Provide the (X, Y) coordinate of the cell's center where the given text is located.  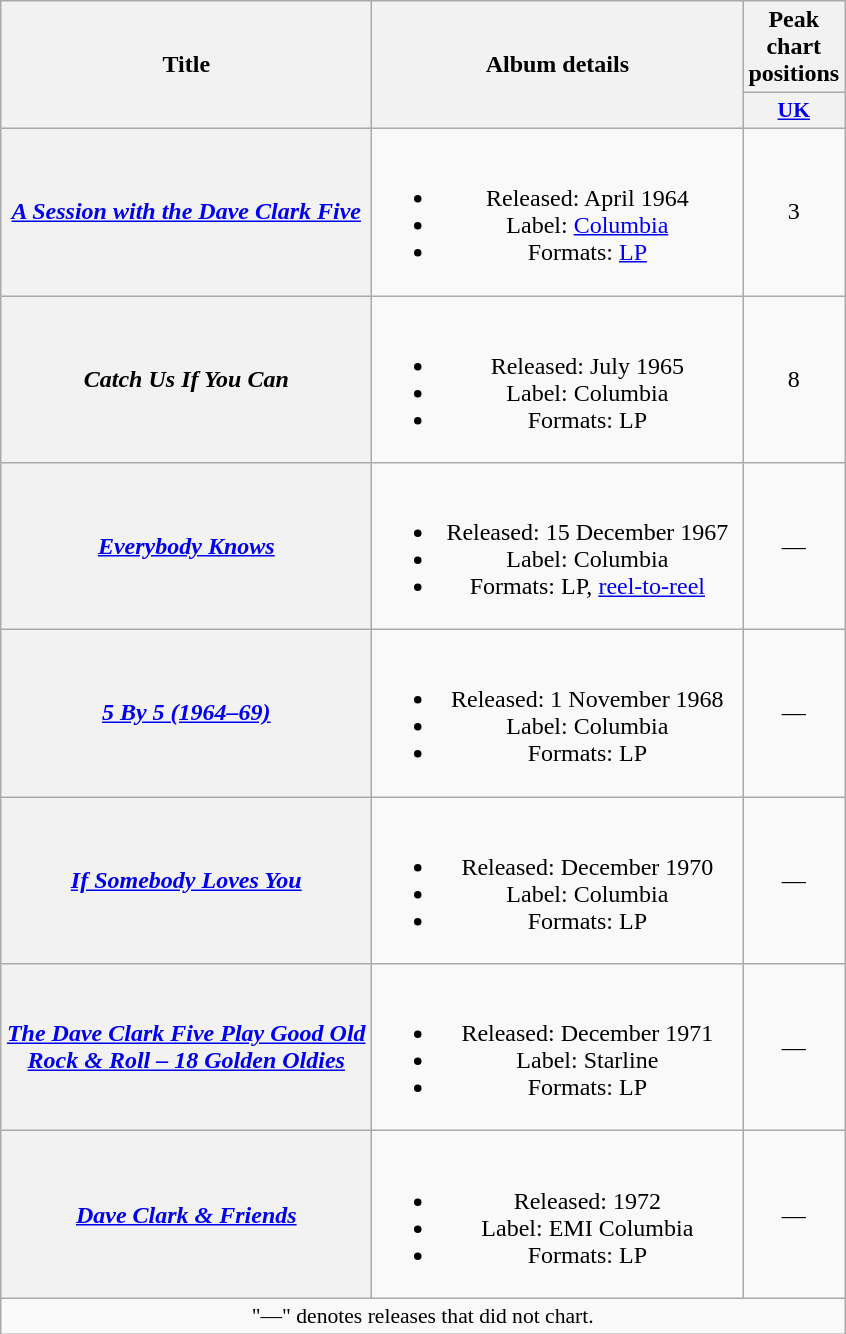
Peak chart positions (794, 47)
8 (794, 380)
Catch Us If You Can (186, 380)
If Somebody Loves You (186, 880)
UK (794, 111)
Title (186, 65)
The Dave Clark Five Play Good Old Rock & Roll – 18 Golden Oldies (186, 1048)
Released: 15 December 1967Label: ColumbiaFormats: LP, reel-to-reel (558, 546)
Album details (558, 65)
Released: April 1964Label: ColumbiaFormats: LP (558, 212)
Released: December 1971Label: StarlineFormats: LP (558, 1048)
A Session with the Dave Clark Five (186, 212)
Everybody Knows (186, 546)
Released: 1 November 1968Label: ColumbiaFormats: LP (558, 714)
Dave Clark & Friends (186, 1214)
Released: December 1970Label: ColumbiaFormats: LP (558, 880)
Released: 1972Label: EMI ColumbiaFormats: LP (558, 1214)
"—" denotes releases that did not chart. (423, 1316)
5 By 5 (1964–69) (186, 714)
3 (794, 212)
Released: July 1965Label: ColumbiaFormats: LP (558, 380)
